Output the [X, Y] coordinate of the center of the cell containing the given text.  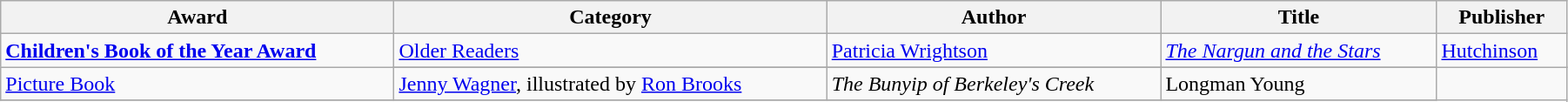
Award [198, 17]
Patricia Wrightson [994, 51]
The Bunyip of Berkeley's Creek [994, 84]
Jenny Wagner, illustrated by Ron Brooks [611, 84]
The Nargun and the Stars [1298, 51]
Children's Book of the Year Award [198, 51]
Title [1298, 17]
Publisher [1502, 17]
Longman Young [1298, 84]
Picture Book [198, 84]
Author [994, 17]
Older Readers [611, 51]
Category [611, 17]
Hutchinson [1502, 51]
